Return the (x, y) coordinate for the center point of the cell that contains the specified text.  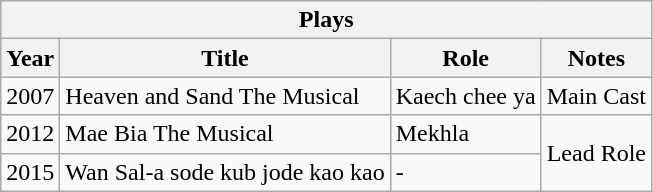
Mae Bia The Musical (225, 134)
Plays (326, 20)
Notes (596, 58)
2012 (30, 134)
Title (225, 58)
Year (30, 58)
Mekhla (466, 134)
Main Cast (596, 96)
Wan Sal-a sode kub jode kao kao (225, 172)
- (466, 172)
Kaech chee ya (466, 96)
Role (466, 58)
2015 (30, 172)
2007 (30, 96)
Heaven and Sand The Musical (225, 96)
Lead Role (596, 153)
